Identify which cell holds the provided text, then report its (X, Y) central coordinate. 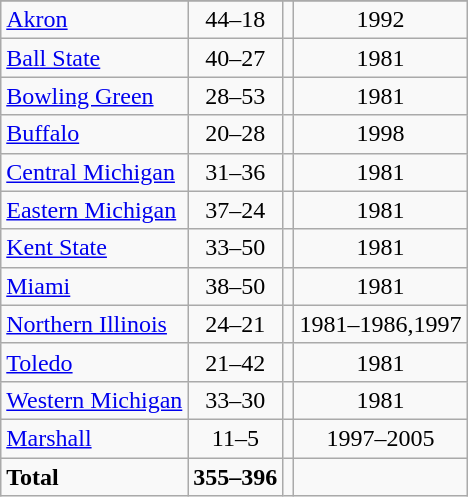
Total (94, 477)
11–5 (236, 438)
Miami (94, 286)
1997–2005 (380, 438)
24–21 (236, 324)
1992 (380, 20)
355–396 (236, 477)
44–18 (236, 20)
38–50 (236, 286)
37–24 (236, 210)
28–53 (236, 96)
33–50 (236, 248)
Western Michigan (94, 400)
Bowling Green (94, 96)
Buffalo (94, 134)
Eastern Michigan (94, 210)
Toledo (94, 362)
Marshall (94, 438)
Northern Illinois (94, 324)
31–36 (236, 172)
Akron (94, 20)
Ball State (94, 58)
Central Michigan (94, 172)
21–42 (236, 362)
40–27 (236, 58)
33–30 (236, 400)
20–28 (236, 134)
1981–1986,1997 (380, 324)
1998 (380, 134)
Kent State (94, 248)
